From the cell containing the given text, extract its center point as (x, y) coordinate. 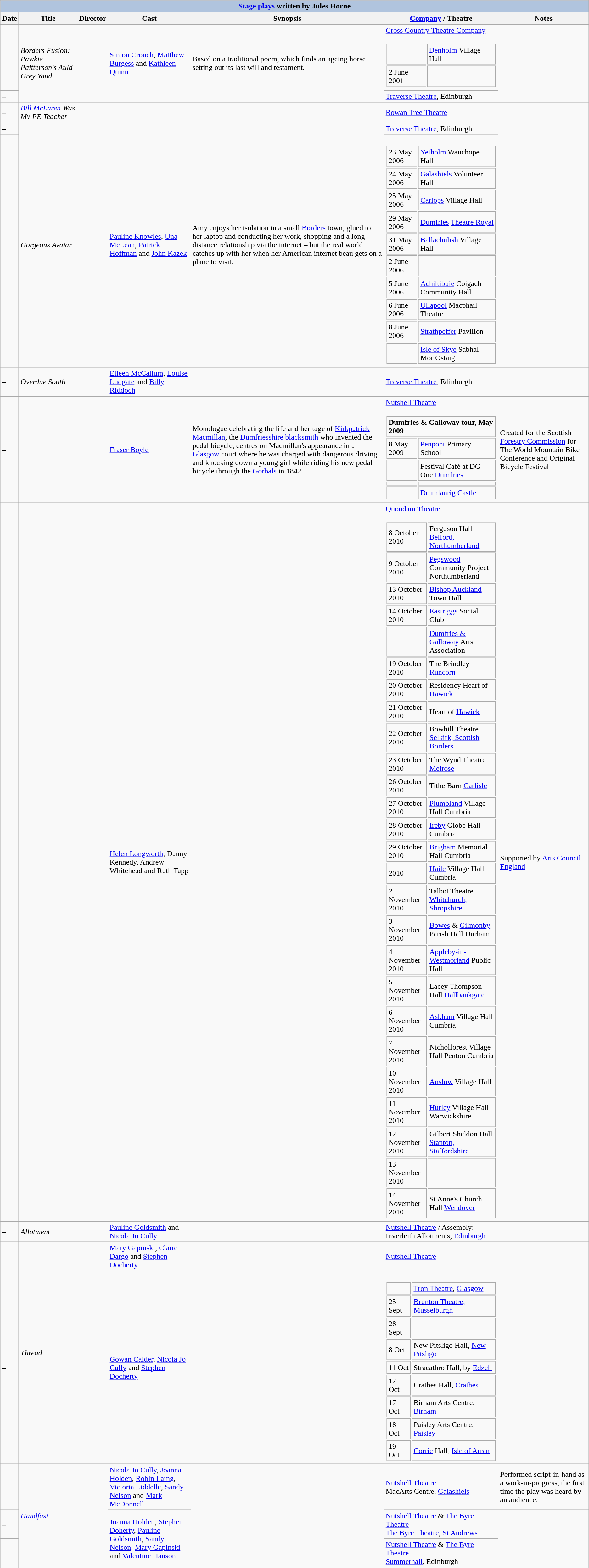
Overdue South (48, 382)
2 June 2006 (402, 266)
Borders Fusion: Pawkie Paitterson's Auld Grey Yaud (48, 63)
Thread (48, 1353)
28 October 2010 (407, 829)
Ferguson Hall Belford, Northumberland (461, 537)
Carlops Village Hall (457, 200)
The Wynd Theatre Melrose (461, 764)
Gorgeous Avatar (48, 245)
12 November 2010 (407, 1142)
Isle of Skye Sabhal Mor Ostaig (457, 354)
2 November 2010 (407, 899)
Denholm Village Hall (461, 54)
Eileen McCallum, Louise Ludgate and Billy Riddoch (149, 382)
Synopsis (287, 18)
Brigham Memorial Hall Cumbria (461, 851)
8 June 2006 (402, 332)
19 October 2010 (407, 668)
20 October 2010 (407, 690)
Bowhill Theatre Selkirk, Scottish Borders (461, 738)
St Anne's Church Hall Wendover (461, 1203)
9 October 2010 (407, 568)
Tithe Barn Carlisle (461, 786)
Penpont Primary School (457, 449)
31 May 2006 (402, 244)
Nicholforest Village Hall Penton Cumbria (461, 1051)
11 Oct (399, 1367)
10 November 2010 (407, 1082)
Dumfries & Galloway tour, May 2009 (441, 427)
28 Sept (399, 1328)
Ullapool Macphail Theatre (457, 310)
Nutshell Theatre (441, 1257)
Director (93, 18)
Nutshell Theatre & The Byre TheatreSummerhall, Edinburgh (441, 1553)
Appleby-in-Westmorland Public Hall (461, 960)
Hurley Village Hall Warwickshire (461, 1112)
New Pitsligo Hall, New Pitsligo (454, 1350)
Dumfries Theatre Royal (457, 222)
Created for the Scottish Forestry Commission for The World Mountain Bike Conference and Original Bicycle Festival (544, 450)
Simon Crouch, Matthew Burgess and Kathleen Quinn (149, 63)
29 May 2006 (402, 222)
Pauline Knowles, Una McLean, Patrick Hoffman and John Kazek (149, 245)
6 June 2006 (402, 310)
Rowan Tree Theatre (441, 113)
Haile Village Hall Cumbria (461, 873)
Festival Café at DG One Dumfries (457, 471)
29 October 2010 (407, 851)
Cast (149, 18)
Birnam Arts Centre, Birnam (454, 1407)
2 June 2001 (407, 76)
Joanna Holden, Stephen Doherty, Pauline Goldsmith, Sandy Nelson, Mary Gapinski and Valentine Hanson (149, 1539)
17 Oct (399, 1407)
13 October 2010 (407, 594)
Anslow Village Hall (461, 1082)
Tron Theatre, Glasgow (454, 1288)
Mary Gapinski, Claire Dargo and Stephen Docherty (149, 1257)
Galashiels Volunteer Hall (457, 178)
Eastriggs Social Club (461, 615)
Stracathro Hall, by Edzell (454, 1367)
27 October 2010 (407, 808)
12 Oct (399, 1385)
Allotment (48, 1232)
Pauline Goldsmith and Nicola Jo Cully (149, 1232)
8 Oct (399, 1350)
Bill McLaren Was My PE Teacher (48, 113)
Achiltibuie Coigach Community Hall (457, 288)
25 May 2006 (402, 200)
26 October 2010 (407, 786)
7 November 2010 (407, 1051)
Crathes Hall, Crathes (454, 1385)
22 October 2010 (407, 738)
Gowan Calder, Nicola Jo Cully and Stephen Docherty (149, 1367)
Gilbert Sheldon Hall Stanton, Staffordshire (461, 1142)
Strathpeffer Pavilion (457, 332)
23 May 2006 (402, 157)
Ireby Globe Hall Cumbria (461, 829)
13 November 2010 (407, 1173)
Heart of Hawick (461, 712)
14 October 2010 (407, 615)
19 Oct (399, 1451)
Performed script-in-hand as a work-in-progress, the first time the play was heard by an audience. (544, 1487)
Supported by Arts Council England (544, 862)
Brunton Theatre, Musselburgh (454, 1306)
Cross Country Theatre Company Denholm Village Hall 2 June 2001 (441, 57)
Based on a traditional poem, which finds an ageing horse setting out its last will and testament. (287, 63)
Bishop Auckland Town Hall (461, 594)
Nicola Jo Cully, Joanna Holden, Robin Laing, Victoria Liddelle, Sandy Nelson and Mark McDonnell (149, 1487)
5 June 2006 (402, 288)
Talbot Theatre Whitchurch, Shropshire (461, 899)
Paisley Arts Centre, Paisley (454, 1429)
11 November 2010 (407, 1112)
Fraser Boyle (149, 450)
14 November 2010 (407, 1203)
2010 (407, 873)
Dumfries & Galloway Arts Association (461, 642)
Handfast (48, 1516)
18 Oct (399, 1429)
6 November 2010 (407, 1021)
21 October 2010 (407, 712)
Nutshell Theatre & The Byre TheatreThe Byre Theatre, St Andrews (441, 1524)
Plumbland Village Hall Cumbria (461, 808)
Yetholm Wauchope Hall (457, 157)
Pegswood Community Project Northumberland (461, 568)
Lacey Thompson Hall Hallbankgate (461, 991)
Date (9, 18)
5 November 2010 (407, 991)
Notes (544, 18)
Corrie Hall, Isle of Arran (454, 1451)
8 October 2010 (407, 537)
Askham Village Hall Cumbria (461, 1021)
Nutshell TheatreMacArts Centre, Galashiels (441, 1487)
3 November 2010 (407, 930)
Nutshell Theatre Dumfries & Galloway tour, May 2009 8 May 2009 Penpont Primary School Festival Café at DG One Dumfries Drumlanrig Castle (441, 450)
Stage plays written by Jules Horne (294, 6)
Helen Longworth, Danny Kennedy, Andrew Whitehead and Ruth Tapp (149, 862)
Residency Heart of Hawick (461, 690)
8 May 2009 (402, 449)
The Brindley Runcorn (461, 668)
Title (48, 18)
4 November 2010 (407, 960)
Drumlanrig Castle (457, 493)
25 Sept (399, 1306)
24 May 2006 (402, 178)
Nutshell Theatre / Assembly: Inverleith Allotments, Edinburgh (441, 1232)
Ballachulish Village Hall (457, 244)
Company / Theatre (441, 18)
23 October 2010 (407, 764)
Bowes & Gilmonby Parish Hall Durham (461, 930)
